For the text-containing cell, return its midpoint in (X, Y) coordinate format. 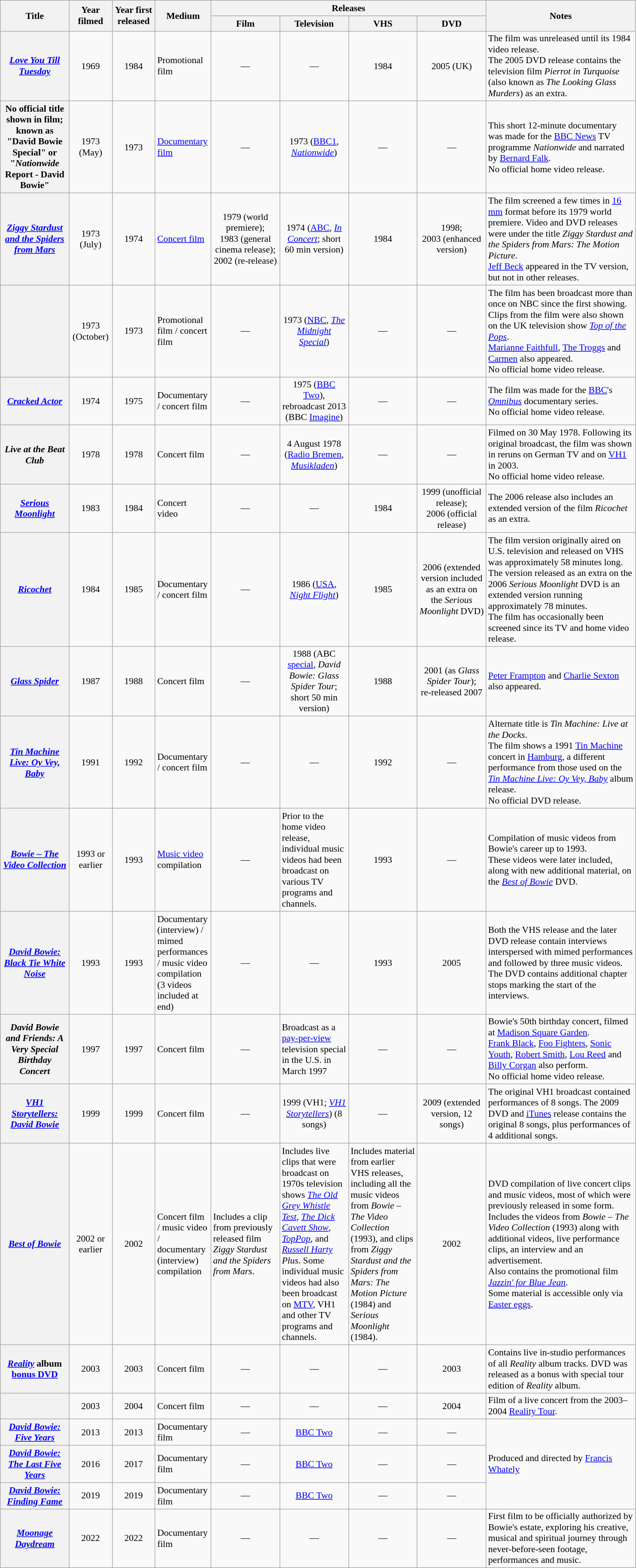
Glass Spider (35, 681)
Prior to the home video release, individual music videos had been broadcast on various TV programs and channels. (314, 860)
1974 (ABC, In Concert; short 60 min version) (314, 239)
1987 (91, 681)
Bowie – The Video Collection (35, 860)
David Bowie: The Last Five Years (35, 1464)
David Bowie: Finding Fame (35, 1495)
2002 or earlier (91, 1244)
2016 (91, 1464)
Ziggy Stardust and the Spiders from Mars (35, 239)
Television (314, 24)
Produced and directed by Francis Whately (561, 1464)
Best of Bowie (35, 1244)
The film was made for the BBC's Omnibus documentary series.No official home video release. (561, 401)
Love You Till Tuesday (35, 66)
Promotional film / concert film (183, 331)
Music video compilation (183, 860)
This short 12-minute documentary was made for the BBC News TV programme Nationwide and narrated by Bernard Falk.No official home video release. (561, 147)
1973 (NBC, The Midnight Special) (314, 331)
Moonage Daydream (35, 1538)
2006 (extended version included as an extra on the Serious Moonlight DVD) (452, 589)
1991 (91, 762)
1993 or earlier (91, 860)
Concert film / music video / documentary (interview) compilation (183, 1244)
2005 (UK) (452, 66)
Contains live in-studio performances of all Reality album tracks. DVD was released as a bonus with special tour edition of Reality album. (561, 1369)
DVD (452, 24)
2001 (as Glass Spider Tour);re-released 2007 (452, 681)
Includes a clip from previously released film Ziggy Stardust and the Spiders from Mars. (245, 1244)
Year first released (134, 15)
Cracked Actor (35, 401)
1969 (91, 66)
1999 (unofficial release);2006 (official release) (452, 508)
VH1 Storytellers: David Bowie (35, 1114)
Film of a live concert from the 2003–2004 Reality Tour. (561, 1406)
1973 (BBC1, Nationwide) (314, 147)
VHS (383, 24)
Serious Moonlight (35, 508)
1973 (July) (91, 239)
Broadcast as a pay-per-view television special in the U.S. in March 1997 (314, 1049)
4 August 1978 (Radio Bremen, Musikladen) (314, 455)
2009 (extended version, 12 songs) (452, 1114)
1975 (BBC Two), rebroadcast 2013 (BBC Imagine) (314, 401)
Concert video (183, 508)
Tin Machine Live: Oy Vey, Baby (35, 762)
1973 (October) (91, 331)
David Bowie: Five Years (35, 1433)
1975 (134, 401)
The 2006 release also includes an extended version of the film Ricochet as an extra. (561, 508)
No official title shown in film; known as "David Bowie Special" or "Nationwide Report - David Bowie" (35, 147)
1988 (ABC special, David Bowie: Glass Spider Tour; short 50 min version) (314, 681)
Documentary (interview) / mimed performances / music video compilation (3 videos included at end) (183, 963)
2017 (134, 1464)
Reality album bonus DVD (35, 1369)
Filmed on 30 May 1978. Following its original broadcast, the film was shown in reruns on German TV and on VH1 in 2003.No official home video release. (561, 455)
Live at the Beat Club (35, 455)
Title (35, 15)
Medium (183, 15)
Ricochet (35, 589)
1986 (USA, Night Flight) (314, 589)
Promotional film (183, 66)
Film (245, 24)
David Bowie and Friends: A Very Special Birthday Concert (35, 1049)
1999 (VH1; VH1 Storytellers) (8 songs) (314, 1114)
Year filmed (91, 15)
Releases (348, 8)
1979 (world premiere);1983 (general cinema release);2002 (re-release) (245, 239)
Notes (561, 15)
Peter Frampton and Charlie Sexton also appeared. (561, 681)
1973 (May) (91, 147)
David Bowie: Black Tie White Noise (35, 963)
1983 (91, 508)
2005 (452, 963)
1998;2003 (enhanced version) (452, 239)
